Find where the given text appears and provide that cell's center as (x, y) coordinate. 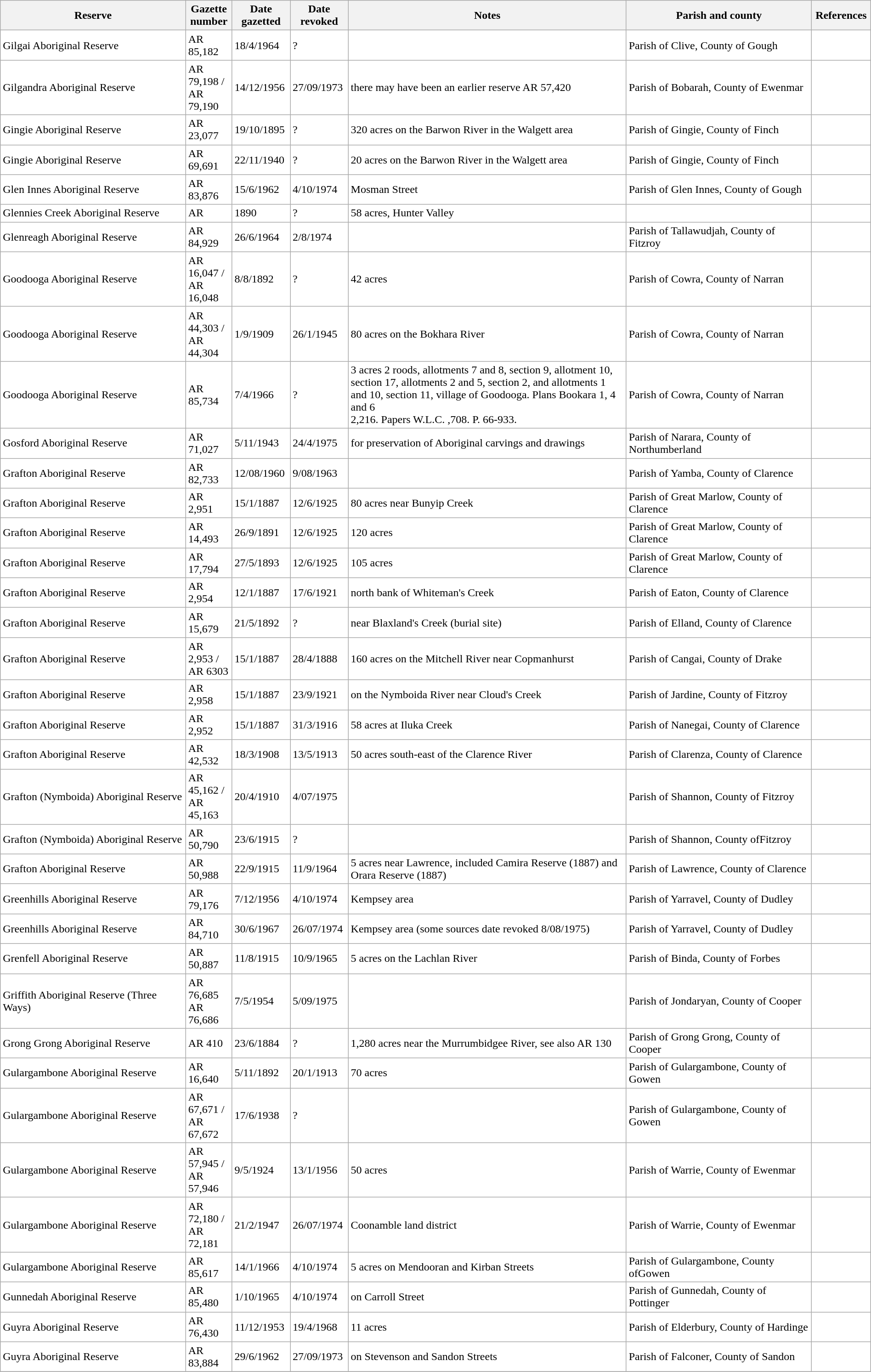
26/1/1945 (320, 333)
there may have been an earlier reserve AR 57,420 (487, 87)
AR 76,430 (209, 1327)
21/2/1947 (261, 1225)
4/07/1975 (320, 796)
AR 85,617 (209, 1267)
AR (209, 213)
24/4/1975 (320, 443)
AR 16,640 (209, 1073)
Parish of Clarenza, County of Clarence (718, 754)
Gilgai Aboriginal Reserve (93, 45)
15/6/1962 (261, 189)
AR 17,794 (209, 563)
2/8/1974 (320, 237)
5/11/1892 (261, 1073)
50 acres south-east of the Clarence River (487, 754)
13/1/1956 (320, 1170)
Parish of Glen Innes, County of Gough (718, 189)
Parish of Gulargambone, County ofGowen (718, 1267)
5/11/1943 (261, 443)
50 acres (487, 1170)
AR 79,176 (209, 898)
References (842, 16)
5/09/1975 (320, 1001)
Parish of Cangai, County of Drake (718, 659)
11/8/1915 (261, 958)
20/4/1910 (261, 796)
1,280 acres near the Murrumbidgee River, see also AR 130 (487, 1044)
80 acres near Bunyip Creek (487, 503)
AR 2,954 (209, 593)
Mosman Street (487, 189)
27/5/1893 (261, 563)
AR 84,929 (209, 237)
11 acres (487, 1327)
14/12/1956 (261, 87)
Parish of Grong Grong, County of Cooper (718, 1044)
Parish of Yamba, County of Clarence (718, 473)
12/08/1960 (261, 473)
5 acres on the Lachlan River (487, 958)
18/4/1964 (261, 45)
on the Nymboida River near Cloud's Creek (487, 694)
7/12/1956 (261, 898)
Parish of Eaton, County of Clarence (718, 593)
Parish of Falconer, County of Sandon (718, 1357)
22/9/1915 (261, 869)
19/4/1968 (320, 1327)
58 acres at Iluka Creek (487, 725)
80 acres on the Bokhara River (487, 333)
26/6/1964 (261, 237)
Date revoked (320, 16)
20 acres on the Barwon River in the Walgett area (487, 160)
on Carroll Street (487, 1297)
320 acres on the Barwon River in the Walgett area (487, 130)
26/9/1891 (261, 533)
Parish of Narara, County of Northumberland (718, 443)
Parish of Nanegai, County of Clarence (718, 725)
Parish of Tallawudjah, County of Fitzroy (718, 237)
22/11/1940 (261, 160)
1890 (261, 213)
7/4/1966 (261, 395)
AR 2,953 / AR 6303 (209, 659)
17/6/1921 (320, 593)
21/5/1892 (261, 623)
Parish and county (718, 16)
AR 85,734 (209, 395)
5 acres on Mendooran and Kirban Streets (487, 1267)
Parish of Shannon, County of Fitzroy (718, 796)
20/1/1913 (320, 1073)
23/9/1921 (320, 694)
AR 44,303 / AR 44,304 (209, 333)
Gilgandra Aboriginal Reserve (93, 87)
AR 50,887 (209, 958)
Parish of Gunnedah, County of Pottinger (718, 1297)
7/5/1954 (261, 1001)
11/9/1964 (320, 869)
Parish of Jondaryan, County of Cooper (718, 1001)
AR 84,710 (209, 929)
30/6/1967 (261, 929)
Date gazetted (261, 16)
AR 2,958 (209, 694)
Kempsey area (487, 898)
AR 82,733 (209, 473)
23/6/1915 (261, 839)
8/8/1892 (261, 279)
Parish of Elderbury, County of Hardinge (718, 1327)
AR 72,180 / AR 72,181 (209, 1225)
Reserve (93, 16)
120 acres (487, 533)
AR 16,047 / AR 16,048 (209, 279)
north bank of Whiteman's Creek (487, 593)
70 acres (487, 1073)
Gazette number (209, 16)
19/10/1895 (261, 130)
AR 69,691 (209, 160)
Gunnedah Aboriginal Reserve (93, 1297)
58 acres, Hunter Valley (487, 213)
AR 76,685 AR 76,686 (209, 1001)
5 acres near Lawrence, included Camira Reserve (1887) and Orara Reserve (1887) (487, 869)
AR 410 (209, 1044)
31/3/1916 (320, 725)
for preservation of Aboriginal carvings and drawings (487, 443)
AR 83,876 (209, 189)
AR 50,988 (209, 869)
Parish of Bobarah, County of Ewenmar (718, 87)
Parish of Binda, County of Forbes (718, 958)
near Blaxland's Creek (burial site) (487, 623)
AR 71,027 (209, 443)
AR 2,951 (209, 503)
11/12/1953 (261, 1327)
105 acres (487, 563)
Glennies Creek Aboriginal Reserve (93, 213)
Griffith Aboriginal Reserve (Three Ways) (93, 1001)
9/08/1963 (320, 473)
Parish of Lawrence, County of Clarence (718, 869)
1/9/1909 (261, 333)
18/3/1908 (261, 754)
AR 79,198 / AR 79,190 (209, 87)
Grenfell Aboriginal Reserve (93, 958)
AR 85,480 (209, 1297)
Parish of Jardine, County of Fitzroy (718, 694)
28/4/1888 (320, 659)
23/6/1884 (261, 1044)
9/5/1924 (261, 1170)
Kempsey area (some sources date revoked 8/08/1975) (487, 929)
AR 50,790 (209, 839)
AR 67,671 / AR 67,672 (209, 1115)
Parish of Elland, County of Clarence (718, 623)
Coonamble land district (487, 1225)
on Stevenson and Sandon Streets (487, 1357)
AR 85,182 (209, 45)
Gosford Aboriginal Reserve (93, 443)
14/1/1966 (261, 1267)
AR 23,077 (209, 130)
AR 14,493 (209, 533)
AR 2,952 (209, 725)
Glen Innes Aboriginal Reserve (93, 189)
Grong Grong Aboriginal Reserve (93, 1044)
AR 15,679 (209, 623)
AR 42,532 (209, 754)
Glenreagh Aboriginal Reserve (93, 237)
29/6/1962 (261, 1357)
10/9/1965 (320, 958)
42 acres (487, 279)
AR 83,884 (209, 1357)
13/5/1913 (320, 754)
12/1/1887 (261, 593)
Parish of Shannon, County ofFitzroy (718, 839)
AR 45,162 / AR 45,163 (209, 796)
17/6/1938 (261, 1115)
1/10/1965 (261, 1297)
Notes (487, 16)
Parish of Clive, County of Gough (718, 45)
AR 57,945 / AR 57,946 (209, 1170)
160 acres on the Mitchell River near Copmanhurst (487, 659)
